From the cell containing the given text, extract its center point as (x, y) coordinate. 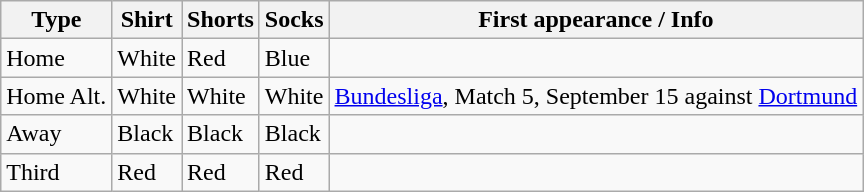
First appearance / Info (596, 20)
Shorts (221, 20)
Home (56, 58)
Home Alt. (56, 96)
Type (56, 20)
Away (56, 134)
Shirt (147, 20)
Third (56, 172)
Socks (294, 20)
Bundesliga, Match 5, September 15 against Dortmund (596, 96)
Blue (294, 58)
